Search for the cell housing the specified text and yield its (X, Y) center coordinate. 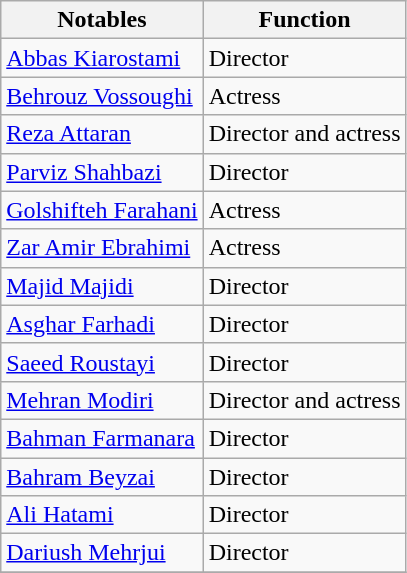
Ali Hatami (102, 515)
Mehran Modiri (102, 400)
Saeed Roustayi (102, 362)
Bahram Beyzai (102, 477)
Function (304, 20)
Bahman Farmanara (102, 438)
Dariush Mehrjui (102, 553)
Notables (102, 20)
Behrouz Vossoughi (102, 96)
Asghar Farhadi (102, 324)
Parviz Shahbazi (102, 172)
Majid Majidi (102, 286)
Zar Amir Ebrahimi (102, 248)
Abbas Kiarostami (102, 58)
Golshifteh Farahani (102, 210)
Reza Attaran (102, 134)
